Output the [x, y] coordinate of the center of the cell containing the given text.  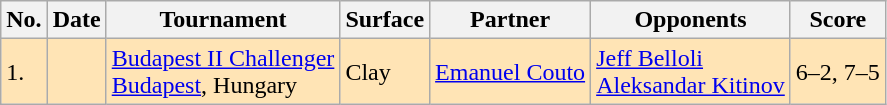
Clay [385, 72]
Opponents [691, 20]
Budapest II ChallengerBudapest, Hungary [223, 72]
Date [76, 20]
Partner [510, 20]
No. [24, 20]
Score [838, 20]
6–2, 7–5 [838, 72]
1. [24, 72]
Tournament [223, 20]
Emanuel Couto [510, 72]
Jeff Belloli Aleksandar Kitinov [691, 72]
Surface [385, 20]
